Capture the cell that displays the provided text and extract its [X, Y] central coordinate. 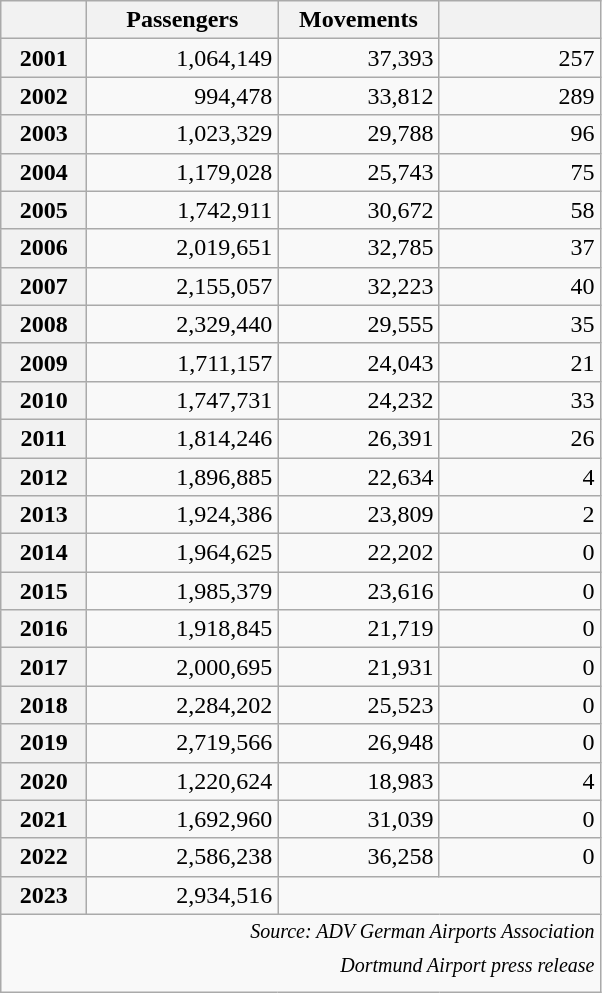
2016 [44, 629]
2,719,566 [182, 743]
32,785 [358, 248]
18,983 [358, 781]
30,672 [358, 210]
36,258 [358, 857]
23,809 [358, 515]
22,634 [358, 477]
37 [520, 248]
2013 [44, 515]
2004 [44, 172]
2015 [44, 591]
1,179,028 [182, 172]
2,155,057 [182, 286]
1,918,845 [182, 629]
31,039 [358, 819]
26 [520, 438]
2006 [44, 248]
2010 [44, 400]
2 [520, 515]
2021 [44, 819]
2005 [44, 210]
2014 [44, 553]
2007 [44, 286]
2,934,516 [182, 895]
1,747,731 [182, 400]
994,478 [182, 96]
23,616 [358, 591]
2,586,238 [182, 857]
58 [520, 210]
25,523 [358, 705]
1,924,386 [182, 515]
Movements [358, 20]
2011 [44, 438]
33,812 [358, 96]
21,719 [358, 629]
1,023,329 [182, 134]
29,555 [358, 324]
1,742,911 [182, 210]
1,220,624 [182, 781]
2,019,651 [182, 248]
1,964,625 [182, 553]
1,064,149 [182, 58]
2003 [44, 134]
2,329,440 [182, 324]
2001 [44, 58]
2017 [44, 667]
22,202 [358, 553]
2020 [44, 781]
25,743 [358, 172]
Passengers [182, 20]
40 [520, 286]
1,692,960 [182, 819]
96 [520, 134]
1,896,885 [182, 477]
Source: ADV German Airports AssociationDortmund Airport press release [300, 953]
2002 [44, 96]
37,393 [358, 58]
257 [520, 58]
2022 [44, 857]
26,948 [358, 743]
1,814,246 [182, 438]
2008 [44, 324]
2023 [44, 895]
1,711,157 [182, 362]
2018 [44, 705]
24,043 [358, 362]
21 [520, 362]
1,985,379 [182, 591]
2,284,202 [182, 705]
289 [520, 96]
2009 [44, 362]
35 [520, 324]
2,000,695 [182, 667]
75 [520, 172]
26,391 [358, 438]
24,232 [358, 400]
32,223 [358, 286]
2019 [44, 743]
29,788 [358, 134]
21,931 [358, 667]
33 [520, 400]
2012 [44, 477]
